Find where the given text appears and provide that cell's center as [X, Y] coordinate. 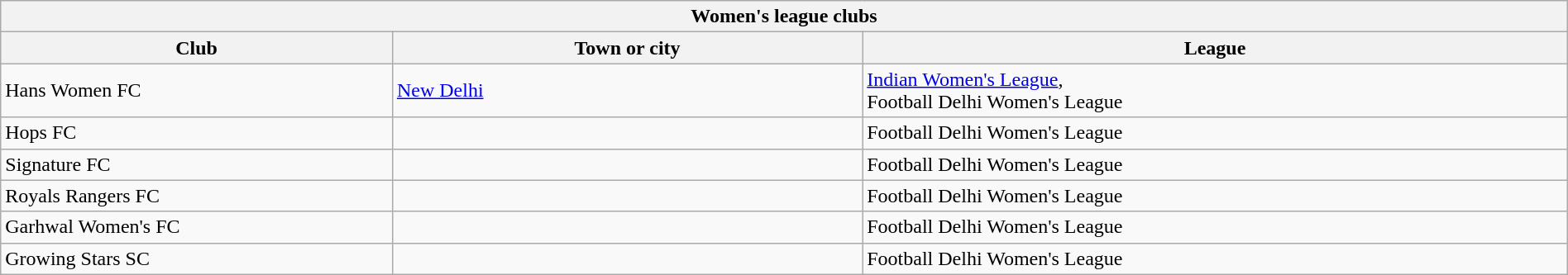
Garhwal Women's FC [197, 227]
Hops FC [197, 133]
Women's league clubs [784, 17]
Hans Women FC [197, 91]
Growing Stars SC [197, 258]
Town or city [627, 48]
New Delhi [627, 91]
Royals Rangers FC [197, 196]
Signature FC [197, 164]
Club [197, 48]
League [1216, 48]
Indian Women's League,Football Delhi Women's League [1216, 91]
